For the text-containing cell, return its midpoint in (X, Y) coordinate format. 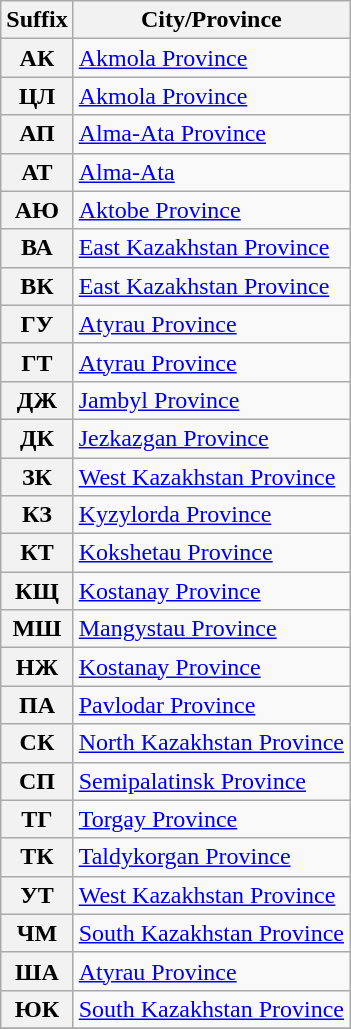
СК (37, 743)
КТ (37, 553)
ЗК (37, 477)
ТК (37, 857)
Kyzylorda Province (211, 515)
Jambyl Province (211, 400)
Alma-Ata (211, 172)
Torgay Province (211, 819)
КЗ (37, 515)
North Kazakhstan Province (211, 743)
МШ (37, 629)
НЖ (37, 667)
ЦЛ (37, 96)
ЮК (37, 1009)
ТГ (37, 819)
ДК (37, 438)
Semipalatinsk Province (211, 781)
City/Province (211, 20)
Alma-Ata Province (211, 134)
АТ (37, 172)
ДЖ (37, 400)
ЧМ (37, 933)
Aktobe Province (211, 210)
ВК (37, 286)
АК (37, 58)
Mangystau Province (211, 629)
АП (37, 134)
ГТ (37, 362)
АЮ (37, 210)
ВА (37, 248)
ПА (37, 705)
КЩ (37, 591)
СП (37, 781)
ША (37, 971)
Kokshetau Province (211, 553)
ГУ (37, 324)
Pavlodar Province (211, 705)
Taldykorgan Province (211, 857)
Jezkazgan Province (211, 438)
УТ (37, 895)
Suffix (37, 20)
